Determine the (X, Y) coordinate at the center of the cell enclosing the given text.  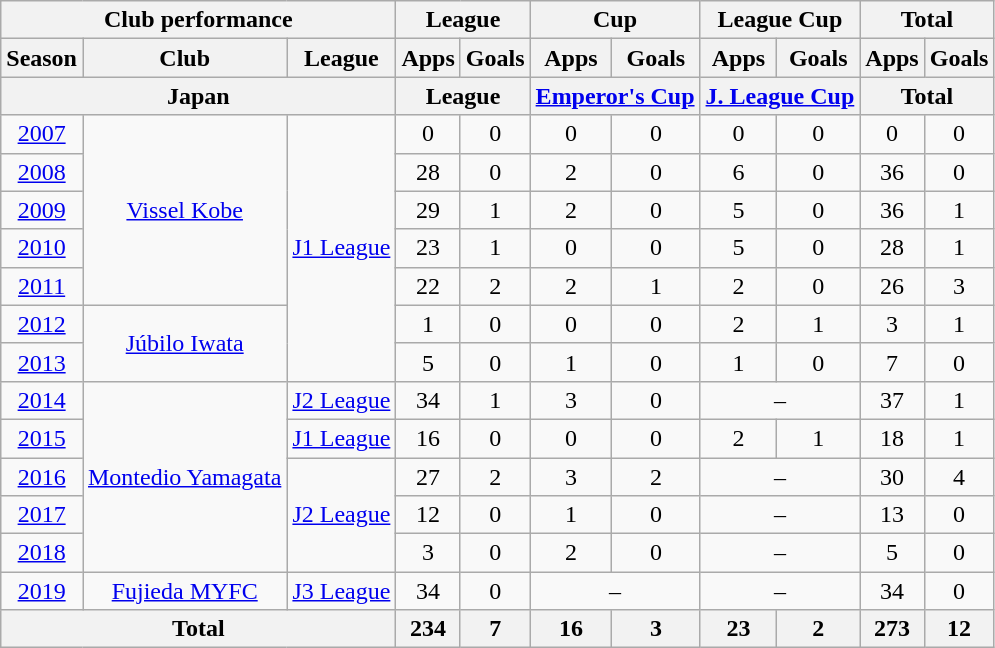
Júbilo Iwata (184, 343)
30 (892, 477)
Cup (615, 20)
J. League Cup (780, 96)
273 (892, 629)
2014 (42, 400)
27 (428, 477)
2012 (42, 324)
J3 League (342, 591)
4 (959, 477)
Emperor's Cup (615, 96)
2009 (42, 210)
2013 (42, 362)
Season (42, 58)
2008 (42, 172)
2019 (42, 591)
26 (892, 286)
2011 (42, 286)
2016 (42, 477)
2017 (42, 515)
2010 (42, 248)
2015 (42, 438)
13 (892, 515)
League Cup (780, 20)
29 (428, 210)
2007 (42, 134)
Club (184, 58)
Vissel Kobe (184, 210)
37 (892, 400)
6 (738, 172)
Club performance (198, 20)
Montedio Yamagata (184, 476)
Fujieda MYFC (184, 591)
18 (892, 438)
234 (428, 629)
Japan (198, 96)
22 (428, 286)
2018 (42, 553)
